Output the [x, y] coordinate of the center of the cell containing the given text.  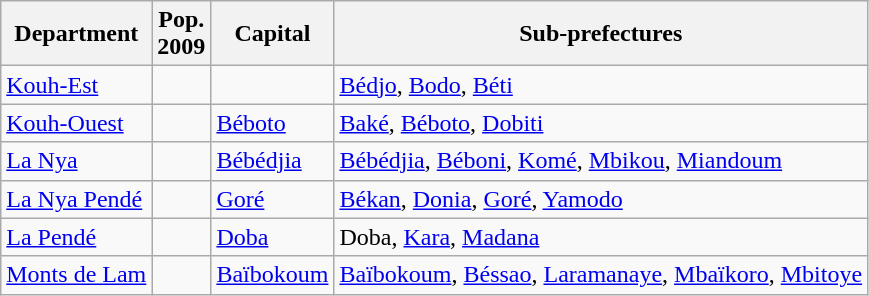
Pop.2009 [182, 34]
Capital [272, 34]
Department [76, 34]
La Nya [76, 161]
La Pendé [76, 237]
Goré [272, 199]
Doba, Kara, Madana [601, 237]
Békan, Donia, Goré, Yamodo [601, 199]
Monts de Lam [76, 275]
Sub-prefectures [601, 34]
Bébédjia, Béboni, Komé, Mbikou, Miandoum [601, 161]
Baké, Béboto, Dobiti [601, 123]
Béboto [272, 123]
Doba [272, 237]
Baïbokoum [272, 275]
Bébédjia [272, 161]
La Nya Pendé [76, 199]
Kouh-Ouest [76, 123]
Bédjo, Bodo, Béti [601, 85]
Kouh-Est [76, 85]
Baïbokoum, Béssao, Laramanaye, Mbaïkoro, Mbitoye [601, 275]
